Return the (x, y) coordinate for the center point of the cell that contains the specified text.  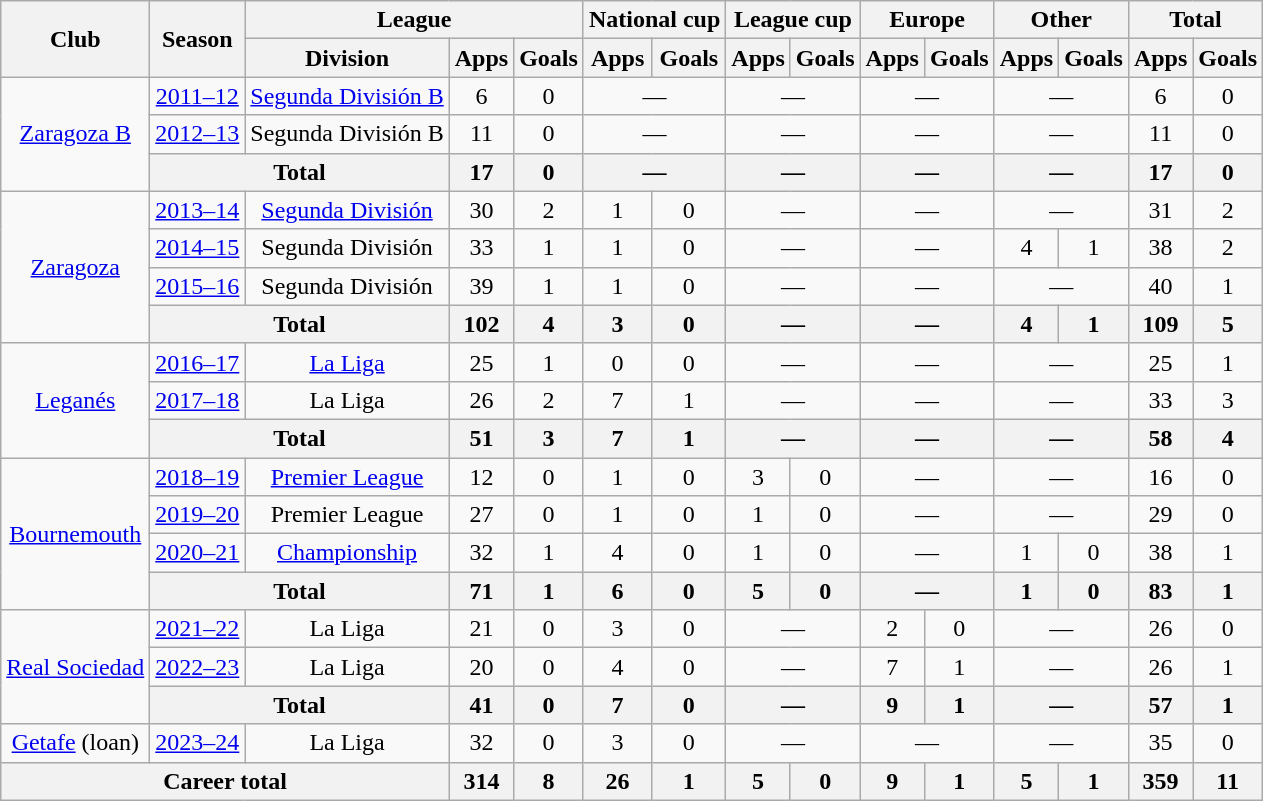
2020–21 (198, 553)
35 (1160, 743)
41 (481, 705)
2011–12 (198, 96)
20 (481, 667)
Real Sociedad (76, 667)
Zaragoza B (76, 134)
29 (1160, 515)
12 (481, 477)
2012–13 (198, 134)
Leganés (76, 400)
Bournemouth (76, 534)
109 (1160, 324)
League cup (793, 20)
21 (481, 629)
Zaragoza (76, 267)
2016–17 (198, 362)
Championship (347, 553)
2014–15 (198, 248)
57 (1160, 705)
2021–22 (198, 629)
2013–14 (198, 210)
Club (76, 39)
Getafe (loan) (76, 743)
51 (481, 438)
102 (481, 324)
Europe (927, 20)
40 (1160, 286)
8 (549, 781)
2015–16 (198, 286)
314 (481, 781)
League (414, 20)
359 (1160, 781)
2019–20 (198, 515)
Division (347, 58)
16 (1160, 477)
27 (481, 515)
31 (1160, 210)
National cup (654, 20)
Other (1061, 20)
83 (1160, 591)
58 (1160, 438)
30 (481, 210)
2022–23 (198, 667)
Season (198, 39)
2018–19 (198, 477)
39 (481, 286)
2017–18 (198, 400)
2023–24 (198, 743)
71 (481, 591)
Career total (225, 781)
